For the text-containing cell, return its midpoint in (X, Y) coordinate format. 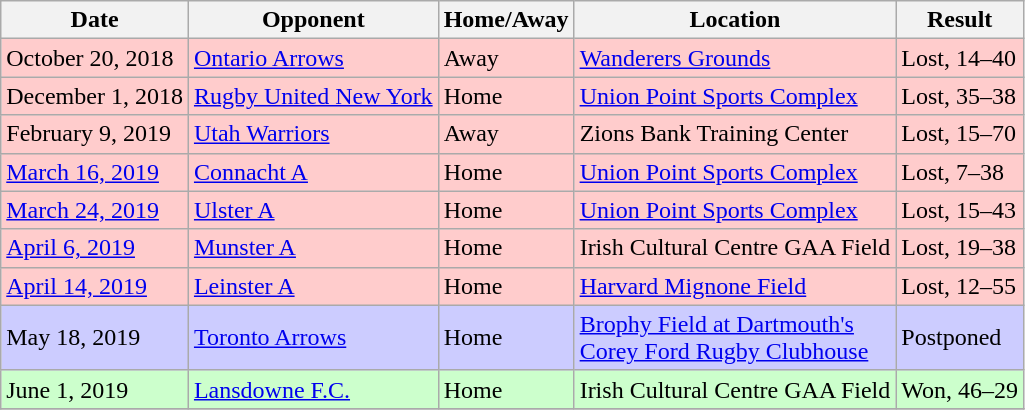
Toronto Arrows (313, 338)
Lost, 15–70 (960, 134)
May 18, 2019 (95, 338)
Won, 46–29 (960, 389)
Brophy Field at Dartmouth'sCorey Ford Rugby Clubhouse (735, 338)
Leinster A (313, 286)
Opponent (313, 20)
Ulster A (313, 210)
Lost, 35–38 (960, 96)
April 6, 2019 (95, 248)
Lost, 12–55 (960, 286)
Connacht A (313, 172)
October 20, 2018 (95, 58)
Ontario Arrows (313, 58)
Postponed (960, 338)
Utah Warriors (313, 134)
Harvard Mignone Field (735, 286)
Rugby United New York (313, 96)
April 14, 2019 (95, 286)
Date (95, 20)
Lost, 15–43 (960, 210)
Lansdowne F.C. (313, 389)
Result (960, 20)
December 1, 2018 (95, 96)
Location (735, 20)
Zions Bank Training Center (735, 134)
Lost, 19–38 (960, 248)
June 1, 2019 (95, 389)
March 16, 2019 (95, 172)
Munster A (313, 248)
Home/Away (506, 20)
March 24, 2019 (95, 210)
February 9, 2019 (95, 134)
Lost, 14–40 (960, 58)
Lost, 7–38 (960, 172)
Wanderers Grounds (735, 58)
